Search for the cell housing the specified text and yield its (X, Y) center coordinate. 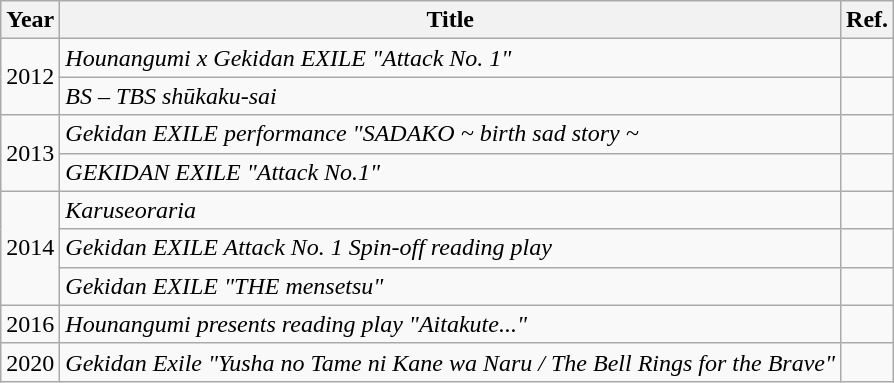
Gekidan EXILE "THE mensetsu" (450, 286)
Karuseoraria (450, 210)
BS – TBS shūkaku-sai (450, 96)
Title (450, 20)
Gekidan EXILE Attack No. 1 Spin-off reading play (450, 248)
Gekidan EXILE performance "SADAKO ~ birth sad story ~ (450, 134)
Gekidan Exile "Yusha no Tame ni Kane wa Naru / The Bell Rings for the Brave" (450, 362)
GEKIDAN EXILE "Attack No.1" (450, 172)
2016 (30, 324)
2013 (30, 153)
Hounangumi x Gekidan EXILE "Attack No. 1" (450, 58)
Ref. (868, 20)
2020 (30, 362)
Year (30, 20)
2012 (30, 77)
Hounangumi presents reading play "Aitakute..." (450, 324)
2014 (30, 248)
